Find where the given text appears and provide that cell's center as (X, Y) coordinate. 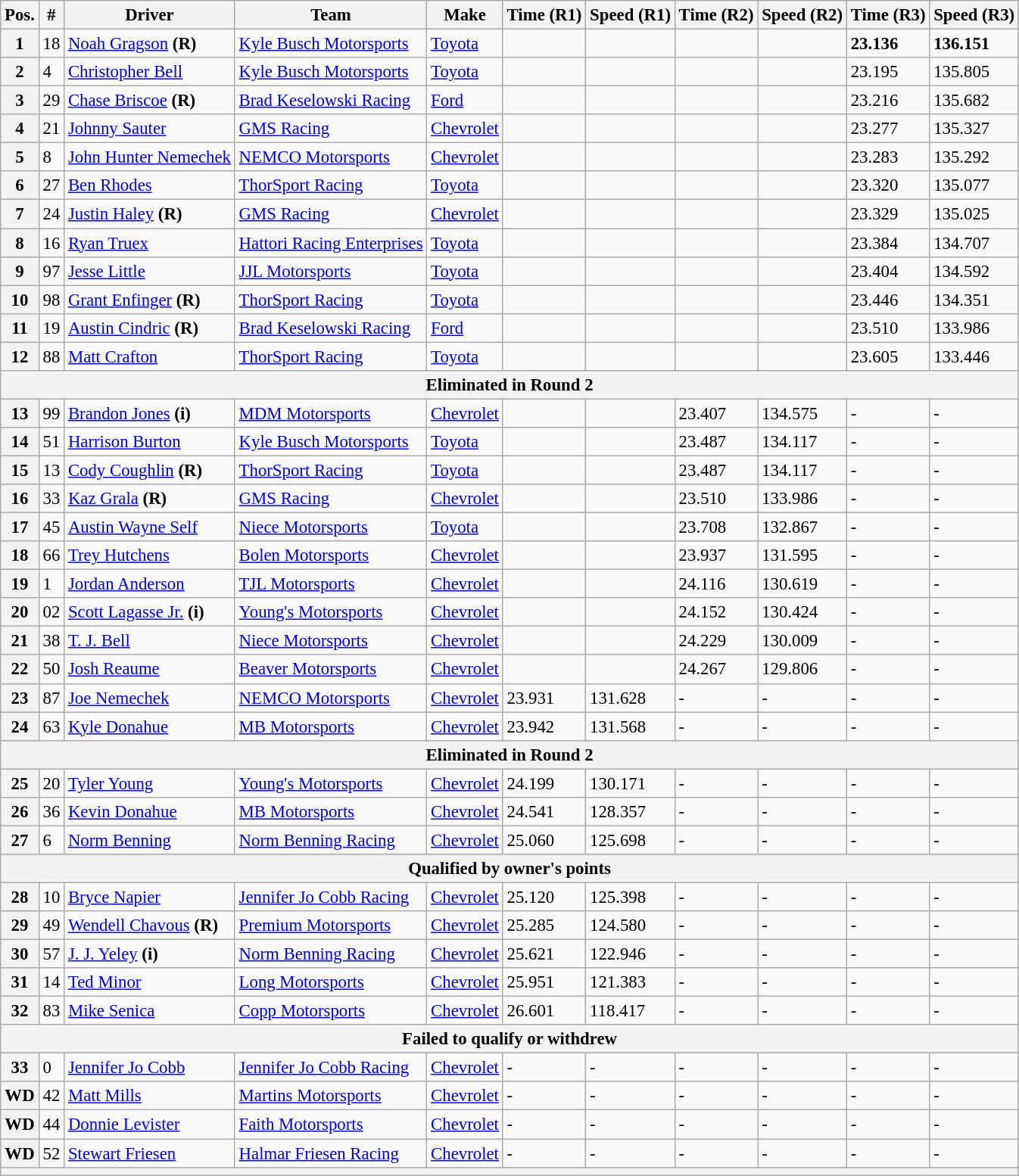
51 (51, 442)
131.595 (802, 555)
42 (51, 1097)
TJL Motorsports (331, 584)
83 (51, 1011)
135.292 (974, 157)
66 (51, 555)
23.937 (716, 555)
Jesse Little (150, 271)
Chase Briscoe (R) (150, 101)
Matt Crafton (150, 356)
25.951 (544, 982)
31 (20, 982)
9 (20, 271)
134.575 (802, 413)
Wendell Chavous (R) (150, 926)
12 (20, 356)
135.682 (974, 101)
23.708 (716, 527)
131.628 (631, 698)
26 (20, 812)
23.216 (888, 101)
23.283 (888, 157)
3 (20, 101)
Kevin Donahue (150, 812)
Scott Lagasse Jr. (i) (150, 612)
Donnie Levister (150, 1125)
JJL Motorsports (331, 271)
135.077 (974, 185)
5 (20, 157)
Qualified by owner's points (510, 869)
134.351 (974, 300)
11 (20, 328)
Tyler Young (150, 783)
Failed to qualify or withdrew (510, 1039)
Time (R3) (888, 15)
38 (51, 641)
135.025 (974, 214)
John Hunter Nemechek (150, 157)
131.568 (631, 726)
125.398 (631, 897)
15 (20, 470)
25 (20, 783)
Trey Hutchens (150, 555)
57 (51, 954)
25.621 (544, 954)
Kaz Grala (R) (150, 499)
Austin Cindric (R) (150, 328)
98 (51, 300)
Harrison Burton (150, 442)
134.707 (974, 243)
Austin Wayne Self (150, 527)
134.592 (974, 271)
Ryan Truex (150, 243)
24.541 (544, 812)
23.384 (888, 243)
# (51, 15)
49 (51, 926)
23.942 (544, 726)
24.267 (716, 670)
Mike Senica (150, 1011)
128.357 (631, 812)
Martins Motorsports (331, 1097)
Matt Mills (150, 1097)
24.152 (716, 612)
Brandon Jones (i) (150, 413)
7 (20, 214)
23.320 (888, 185)
Ben Rhodes (150, 185)
63 (51, 726)
Halmar Friesen Racing (331, 1153)
Hattori Racing Enterprises (331, 243)
26.601 (544, 1011)
23.446 (888, 300)
Speed (R2) (802, 15)
Joe Nemechek (150, 698)
Speed (R3) (974, 15)
Johnny Sauter (150, 129)
Justin Haley (R) (150, 214)
02 (51, 612)
122.946 (631, 954)
Make (465, 15)
25.060 (544, 840)
129.806 (802, 670)
Grant Enfinger (R) (150, 300)
Kyle Donahue (150, 726)
Ted Minor (150, 982)
118.417 (631, 1011)
45 (51, 527)
25.285 (544, 926)
88 (51, 356)
135.805 (974, 72)
Jordan Anderson (150, 584)
Stewart Friesen (150, 1153)
121.383 (631, 982)
23.404 (888, 271)
25.120 (544, 897)
Bryce Napier (150, 897)
36 (51, 812)
99 (51, 413)
24.116 (716, 584)
Beaver Motorsports (331, 670)
23.329 (888, 214)
Premium Motorsports (331, 926)
23.195 (888, 72)
Christopher Bell (150, 72)
Faith Motorsports (331, 1125)
Time (R2) (716, 15)
132.867 (802, 527)
24.229 (716, 641)
Long Motorsports (331, 982)
32 (20, 1011)
125.698 (631, 840)
Cody Coughlin (R) (150, 470)
Speed (R1) (631, 15)
130.619 (802, 584)
23.605 (888, 356)
Bolen Motorsports (331, 555)
52 (51, 1153)
24.199 (544, 783)
87 (51, 698)
130.171 (631, 783)
T. J. Bell (150, 641)
97 (51, 271)
MDM Motorsports (331, 413)
130.424 (802, 612)
J. J. Yeley (i) (150, 954)
Team (331, 15)
23.136 (888, 44)
44 (51, 1125)
Pos. (20, 15)
50 (51, 670)
23 (20, 698)
Jennifer Jo Cobb (150, 1068)
Josh Reaume (150, 670)
22 (20, 670)
17 (20, 527)
Noah Gragson (R) (150, 44)
Time (R1) (544, 15)
135.327 (974, 129)
23.931 (544, 698)
23.407 (716, 413)
Driver (150, 15)
30 (20, 954)
0 (51, 1068)
2 (20, 72)
23.277 (888, 129)
133.446 (974, 356)
28 (20, 897)
136.151 (974, 44)
Norm Benning (150, 840)
130.009 (802, 641)
Copp Motorsports (331, 1011)
124.580 (631, 926)
